Output the (x, y) coordinate of the center of the cell containing the given text.  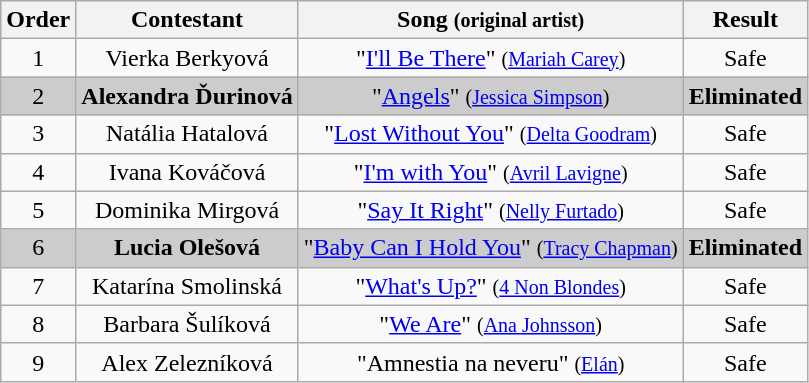
Alex Zelezníková (187, 362)
Result (745, 20)
Song (original artist) (490, 20)
3 (38, 134)
Barbara Šulíková (187, 324)
Dominika Mirgová (187, 210)
"Say It Right" (Nelly Furtado) (490, 210)
Natália Hatalová (187, 134)
Ivana Kováčová (187, 172)
Order (38, 20)
Vierka Berkyová (187, 58)
2 (38, 96)
7 (38, 286)
"What's Up?" (4 Non Blondes) (490, 286)
6 (38, 248)
5 (38, 210)
"Baby Can I Hold You" (Tracy Chapman) (490, 248)
"I'll Be There" (Mariah Carey) (490, 58)
"We Are" (Ana Johnsson) (490, 324)
"Lost Without You" (Delta Goodram) (490, 134)
Contestant (187, 20)
Katarína Smolinská (187, 286)
1 (38, 58)
Alexandra Ďurinová (187, 96)
Lucia Olešová (187, 248)
9 (38, 362)
"I'm with You" (Avril Lavigne) (490, 172)
"Amnestia na neveru" (Elán) (490, 362)
8 (38, 324)
"Angels" (Jessica Simpson) (490, 96)
4 (38, 172)
